Detect which cell encompasses the target text, then output its (X, Y) center coordinate. 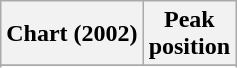
Chart (2002) (72, 34)
Peakposition (189, 34)
